Identify which cell holds the provided text, then report its [X, Y] central coordinate. 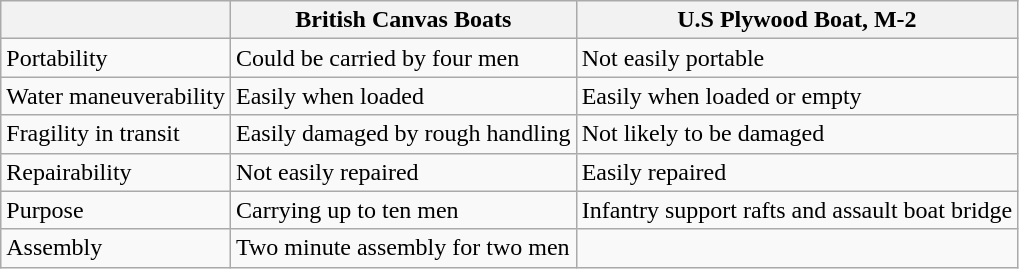
Portability [116, 58]
Two minute assembly for two men [403, 248]
Carrying up to ten men [403, 210]
Not likely to be damaged [797, 134]
Fragility in transit [116, 134]
Not easily portable [797, 58]
U.S Plywood Boat, M-2 [797, 20]
Easily damaged by rough handling [403, 134]
Repairability [116, 172]
Easily when loaded or empty [797, 96]
British Canvas Boats [403, 20]
Easily when loaded [403, 96]
Could be carried by four men [403, 58]
Infantry support rafts and assault boat bridge [797, 210]
Not easily repaired [403, 172]
Easily repaired [797, 172]
Water maneuverability [116, 96]
Assembly [116, 248]
Purpose [116, 210]
